For the text-containing cell, return its midpoint in (X, Y) coordinate format. 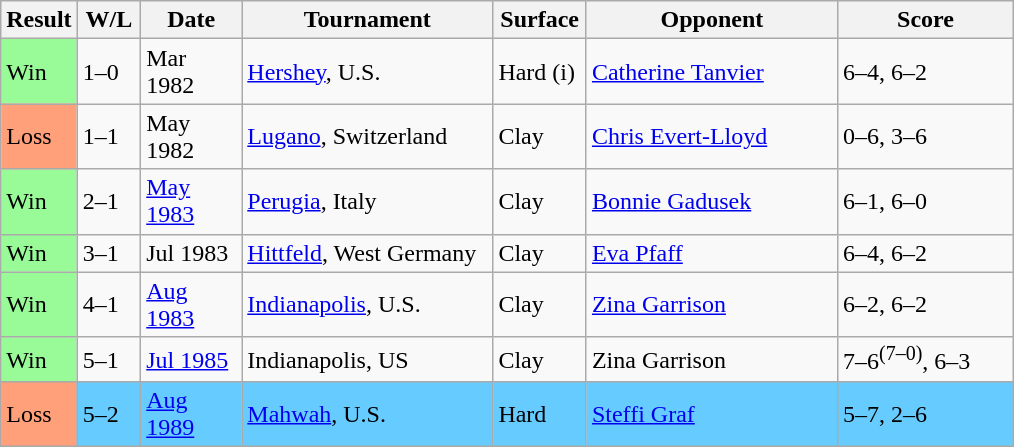
7–6(7–0), 6–3 (925, 360)
Catherine Tanvier (712, 72)
1–1 (109, 136)
Tournament (368, 20)
0–6, 3–6 (925, 136)
Aug 1983 (192, 304)
W/L (109, 20)
Opponent (712, 20)
Indianapolis, U.S. (368, 304)
5–1 (109, 360)
Result (39, 20)
Hershey, U.S. (368, 72)
May 1982 (192, 136)
4–1 (109, 304)
Jul 1985 (192, 360)
Hard (i) (540, 72)
Eva Pfaff (712, 253)
Mahwah, U.S. (368, 414)
Mar 1982 (192, 72)
Jul 1983 (192, 253)
Lugano, Switzerland (368, 136)
5–7, 2–6 (925, 414)
Hittfeld, West Germany (368, 253)
Steffi Graf (712, 414)
Surface (540, 20)
Bonnie Gadusek (712, 202)
3–1 (109, 253)
Perugia, Italy (368, 202)
Hard (540, 414)
Indianapolis, US (368, 360)
2–1 (109, 202)
6–1, 6–0 (925, 202)
May 1983 (192, 202)
Score (925, 20)
Chris Evert-Lloyd (712, 136)
6–2, 6–2 (925, 304)
Aug 1989 (192, 414)
Date (192, 20)
1–0 (109, 72)
5–2 (109, 414)
